Pinpoint the cell where the given text exists, returning its [x, y] midpoint coordinate. 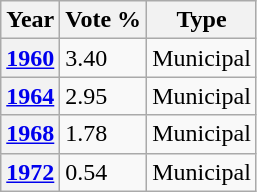
1972 [30, 172]
Vote % [104, 20]
1968 [30, 134]
2.95 [104, 96]
Year [30, 20]
0.54 [104, 172]
Type [202, 20]
1964 [30, 96]
1960 [30, 58]
3.40 [104, 58]
1.78 [104, 134]
